Locate the cell with the specified text and output its (x, y) center coordinate. 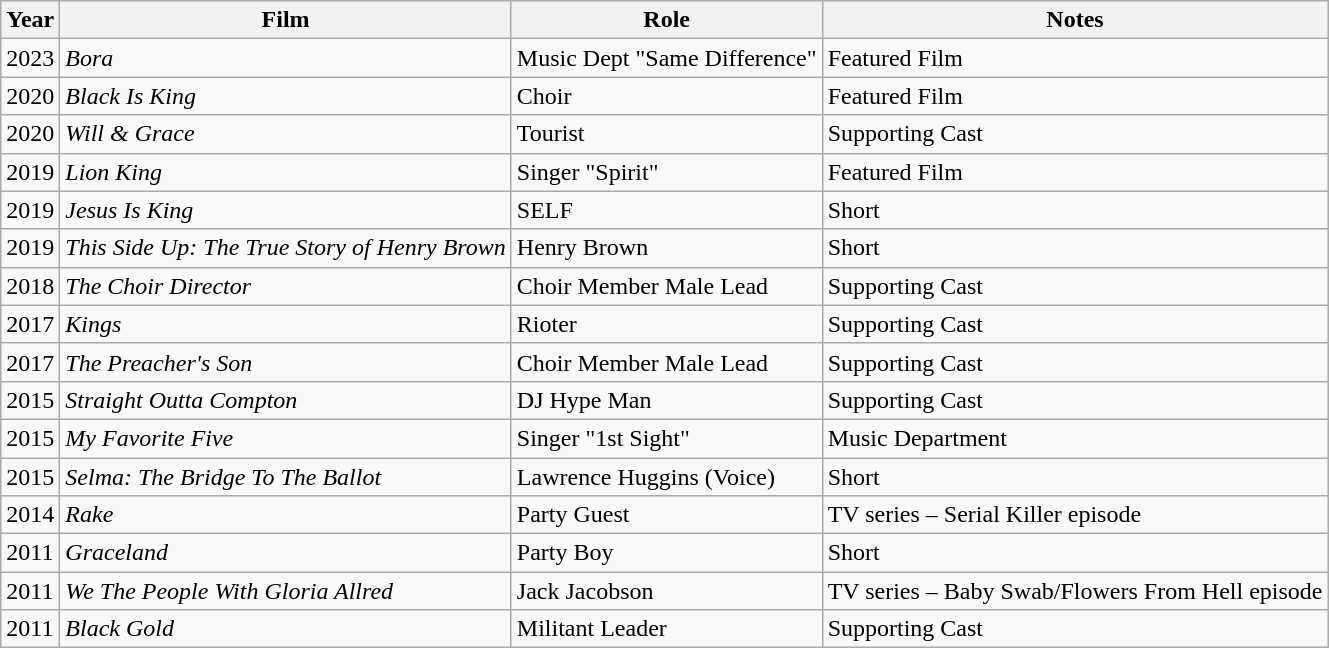
Black Is King (286, 96)
2014 (30, 515)
Henry Brown (666, 248)
TV series – Baby Swab/Flowers From Hell episode (1075, 591)
SELF (666, 210)
The Preacher's Son (286, 362)
Bora (286, 58)
Militant Leader (666, 629)
Will & Grace (286, 134)
Notes (1075, 20)
Tourist (666, 134)
Kings (286, 324)
2023 (30, 58)
Singer "Spirit" (666, 172)
Year (30, 20)
Selma: The Bridge To The Ballot (286, 477)
Rioter (666, 324)
Music Dept "Same Difference" (666, 58)
Jack Jacobson (666, 591)
The Choir Director (286, 286)
Role (666, 20)
Rake (286, 515)
Straight Outta Compton (286, 400)
Party Guest (666, 515)
My Favorite Five (286, 438)
Film (286, 20)
Singer "1st Sight" (666, 438)
Lion King (286, 172)
Jesus Is King (286, 210)
Party Boy (666, 553)
DJ Hype Man (666, 400)
Choir (666, 96)
2018 (30, 286)
TV series – Serial Killer episode (1075, 515)
Graceland (286, 553)
Black Gold (286, 629)
Music Department (1075, 438)
This Side Up: The True Story of Henry Brown (286, 248)
We The People With Gloria Allred (286, 591)
Lawrence Huggins (Voice) (666, 477)
